From the cell containing the given text, extract its center point as [x, y] coordinate. 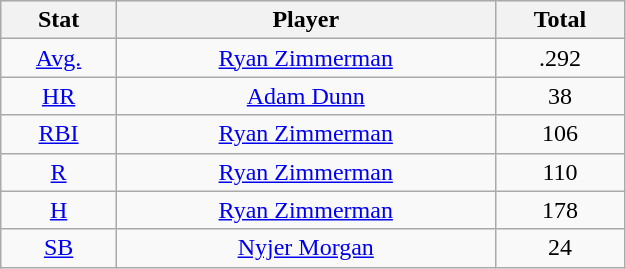
Total [560, 20]
110 [560, 172]
RBI [59, 134]
R [59, 172]
24 [560, 248]
H [59, 210]
Avg. [59, 58]
HR [59, 96]
38 [560, 96]
Player [306, 20]
Stat [59, 20]
178 [560, 210]
106 [560, 134]
Nyjer Morgan [306, 248]
Adam Dunn [306, 96]
SB [59, 248]
.292 [560, 58]
